Extract the (x, y) coordinate from the center of the cell holding the provided text.  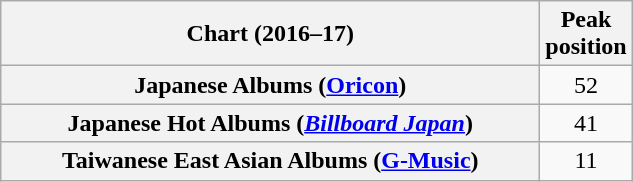
Chart (2016–17) (270, 34)
Japanese Hot Albums (Billboard Japan) (270, 123)
Peakposition (586, 34)
52 (586, 85)
Taiwanese East Asian Albums (G-Music) (270, 161)
11 (586, 161)
Japanese Albums (Oricon) (270, 85)
41 (586, 123)
